Return the (x, y) coordinate for the center point of the cell that contains the specified text.  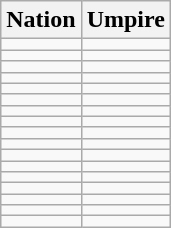
Umpire (126, 20)
Nation (41, 20)
